Determine the [X, Y] coordinate at the center of the cell enclosing the given text.  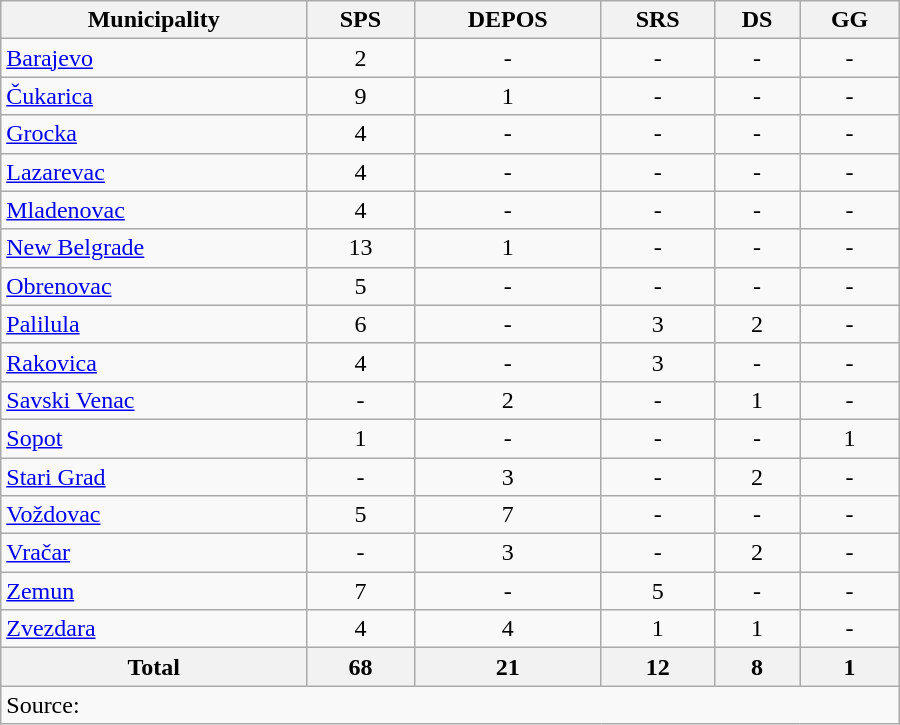
Obrenovac [154, 286]
Grocka [154, 134]
Zvezdara [154, 629]
SRS [658, 20]
Source: [450, 705]
68 [361, 667]
GG [850, 20]
9 [361, 96]
SPS [361, 20]
Čukarica [154, 96]
Voždovac [154, 515]
DEPOS [508, 20]
21 [508, 667]
Stari Grad [154, 477]
Palilula [154, 324]
DS [757, 20]
Sopot [154, 438]
Total [154, 667]
13 [361, 248]
Savski Venac [154, 400]
New Belgrade [154, 248]
6 [361, 324]
Barajevo [154, 58]
Zemun [154, 591]
Municipality [154, 20]
8 [757, 667]
Mladenovac [154, 210]
Rakovica [154, 362]
Lazarevac [154, 172]
12 [658, 667]
Vračar [154, 553]
